For the text-containing cell, return its midpoint in [x, y] coordinate format. 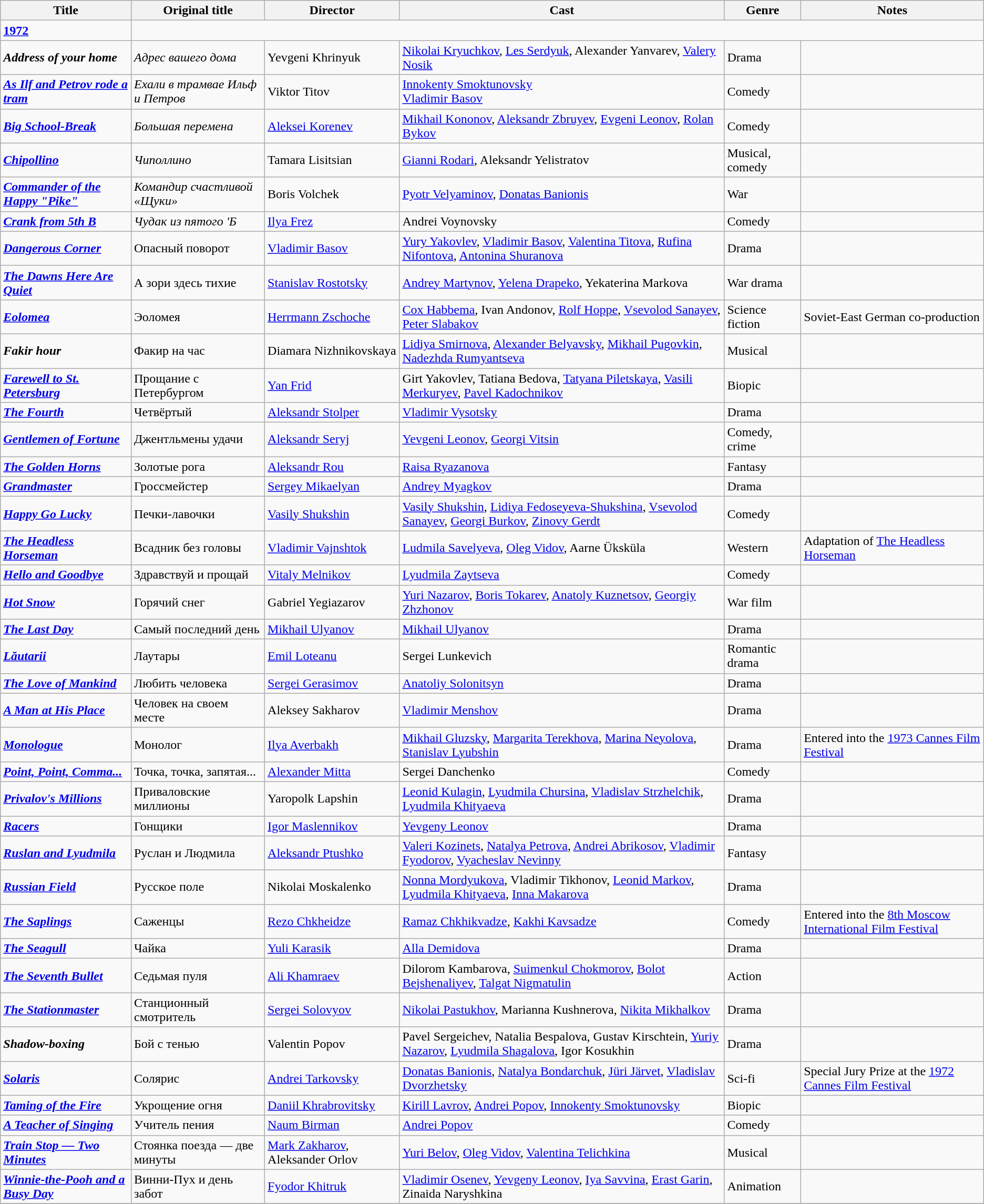
Станционный смотритель [198, 1010]
The Seventh Bullet [66, 975]
Adaptation of The Headless Horseman [893, 548]
The Seagull [66, 949]
Herrmann Zschoche [332, 316]
The Saplings [66, 922]
Title [66, 11]
Shadow-boxing [66, 1044]
Укрощение огня [198, 1105]
Igor Maslennikov [332, 826]
Hello and Goodbye [66, 575]
Happy Go Lucky [66, 514]
Ilya Frez [332, 221]
Farewell to St. Petersburg [66, 385]
Andrei Popov [562, 1125]
War drama [763, 283]
Золотые рога [198, 467]
Dilorom Kambarova, Suimenkul Chokmorov, Bolot Bejshenaliyev, Talgat Nigmatulin [562, 975]
Адрес вашего дома [198, 58]
Alexander Mitta [332, 771]
War film [763, 602]
Aleksandr Ptushko [332, 853]
Человек на своем месте [198, 711]
Здравствуй и прощай [198, 575]
Солярис [198, 1078]
Ali Khamraev [332, 975]
Эоломея [198, 316]
Notes [893, 11]
Eolomea [66, 316]
Raisa Ryazanova [562, 467]
Джентльмены удачи [198, 439]
Гонщики [198, 826]
Soviet-East German co-production [893, 316]
Монолог [198, 744]
Ехали в трамвае Ильф и Петров [198, 91]
Commander of the Happy "Pike" [66, 194]
Monologue [66, 744]
Учитель пения [198, 1125]
The Headless Horseman [66, 548]
Cast [562, 11]
Yuri Nazarov, Boris Tokarev, Anatoly Kuznetsov, Georgiy Zhzhonov [562, 602]
Leonid Kulagin, Lyudmila Chursina, Vladislav Strzhelchik, Lyudmila Khityaeva [562, 799]
Valentin Popov [332, 1044]
Romantic drama [763, 656]
Andrey Myagkov [562, 487]
Western [763, 548]
Lidiya Smirnova, Alexander Belyavsky, Mikhail Pugovkin, Nadezhda Rumyantseva [562, 351]
Большая перемена [198, 126]
Чудак из пятого 'Б [198, 221]
Entered into the 8th Moscow International Film Festival [893, 922]
Yuri Belov, Oleg Vidov, Valentina Telichkina [562, 1152]
1972 [66, 30]
Entered into the 1973 Cannes Film Festival [893, 744]
Vladimir Menshov [562, 711]
Valeri Kozinets, Natalya Petrova, Andrei Abrikosov, Vladimir Fyodorov, Vyacheslav Nevinny [562, 853]
А зори здесь тихие [198, 283]
Fyodor Khitruk [332, 1187]
Solaris [66, 1078]
Vasily Shukshin [332, 514]
Original title [198, 11]
War [763, 194]
Director [332, 11]
Чайка [198, 949]
Gabriel Yegiazarov [332, 602]
Печки-лавочки [198, 514]
Gianni Rodari, Aleksandr Yelistratov [562, 160]
Yan Frid [332, 385]
Русское поле [198, 887]
Genre [763, 11]
A Man at His Place [66, 711]
Andrei Voynovsky [562, 221]
The Love of Mankind [66, 683]
Sergei Solovyov [332, 1010]
Четвёртый [198, 413]
Privalov's Millions [66, 799]
Ramaz Chkhikvadze, Kakhi Kavsadze [562, 922]
Vladimir Basov [332, 248]
The Golden Horns [66, 467]
Donatas Banionis, Natalya Bondarchuk, Jüri Järvet, Vladislav Dvorzhetsky [562, 1078]
Aleksandr Seryj [332, 439]
Ludmila Savelyeva, Oleg Vidov, Aarne Üksküla [562, 548]
Animation [763, 1187]
Gentlemen of Fortune [66, 439]
Daniil Khrabrovitsky [332, 1105]
The Fourth [66, 413]
Ruslan and Lyudmila [66, 853]
Чиполлино [198, 160]
Point, Point, Comma... [66, 771]
Всадник без головы [198, 548]
Stanislav Rostotsky [332, 283]
Факир на час [198, 351]
Viktor Titov [332, 91]
Приваловские миллионы [198, 799]
Yevgeni Khrinyuk [332, 58]
Big School-Break [66, 126]
Nikolai Kryuchkov, Les Serdyuk, Alexander Yanvarev, Valery Nosik [562, 58]
Yuli Karasik [332, 949]
Винни-Пух и день забот [198, 1187]
Andrey Martynov, Yelena Drapeko, Yekaterina Markova [562, 283]
Taming of the Fire [66, 1105]
Aleksei Korenev [332, 126]
Гроссмейстер [198, 487]
Nikolai Moskalenko [332, 887]
Sergey Mikaelyan [332, 487]
Comedy, crime [763, 439]
The Last Day [66, 629]
Ilya Averbakh [332, 744]
Fakir hour [66, 351]
Aleksandr Stolper [332, 413]
Mikhail Kononov, Aleksandr Zbruyev, Evgeni Leonov, Rolan Bykov [562, 126]
Address of your home [66, 58]
Nonna Mordyukova, Vladimir Tikhonov, Leonid Markov, Lyudmila Khityaeva, Inna Makarova [562, 887]
Точка, точка, запятая... [198, 771]
Sergei Gerasimov [332, 683]
Руслан и Людмила [198, 853]
Sergei Danchenko [562, 771]
The Dawns Here Are Quiet [66, 283]
Yaropolk Lapshin [332, 799]
Vladimir Vysotsky [562, 413]
Vasily Shukshin, Lidiya Fedoseyeva-Shukshina, Vsevolod Sanayev, Georgi Burkov, Zinovy Gerdt [562, 514]
Стоянка поезда — две минуты [198, 1152]
Yevgeni Leonov, Georgi Vitsin [562, 439]
Sergei Lunkevich [562, 656]
Yury Yakovlev, Vladimir Basov, Valentina Titova, Rufina Nifontova, Antonina Shuranova [562, 248]
Vladimir Osenev, Yevgeny Leonov, Iya Savvina, Erast Garin, Zinaida Naryshkina [562, 1187]
As Ilf and Petrov rode a tram [66, 91]
Tamara Lisitsian [332, 160]
Седьмая пуля [198, 975]
Прощание с Петербургом [198, 385]
Crank from 5th B [66, 221]
Winnie-the-Pooh and a Busy Day [66, 1187]
The Stationmaster [66, 1010]
A Teacher of Singing [66, 1125]
Dangerous Corner [66, 248]
Kirill Lavrov, Andrei Popov, Innokenty Smoktunovsky [562, 1105]
Любить человека [198, 683]
Anatoliy Solonitsyn [562, 683]
Special Jury Prize at the 1972 Cannes Film Festival [893, 1078]
Alla Demidova [562, 949]
Бой с тенью [198, 1044]
Innokenty SmoktunovskyVladimir Basov [562, 91]
Science fiction [763, 316]
Самый последний день [198, 629]
Опасный поворот [198, 248]
Train Stop — Two Minutes [66, 1152]
Lăutarii [66, 656]
Andrei Tarkovsky [332, 1078]
Mark Zakharov, Aleksander Orlov [332, 1152]
Racers [66, 826]
Emil Loteanu [332, 656]
Саженцы [198, 922]
Горячий снег [198, 602]
Vitaly Melnikov [332, 575]
Yevgeny Leonov [562, 826]
Action [763, 975]
Naum Birman [332, 1125]
Лаутары [198, 656]
Lyudmila Zaytseva [562, 575]
Pavel Sergeichev, Natalia Bespalova, Gustav Kirschtein, Yuriy Nazarov, Lyudmila Shagalova, Igor Kosukhin [562, 1044]
Russian Field [66, 887]
Boris Volchek [332, 194]
Nikolai Pastukhov, Marianna Kushnerova, Nikita Mikhalkov [562, 1010]
Grandmaster [66, 487]
Aleksey Sakharov [332, 711]
Diamara Nizhnikovskaya [332, 351]
Hot Snow [66, 602]
Chipollino [66, 160]
Girt Yakovlev, Tatiana Bedova, Tatyana Piletskaya, Vasili Merkuryev, Pavel Kadochnikov [562, 385]
Mikhail Gluzsky, Margarita Terekhova, Marina Neyolova, Stanislav Lyubshin [562, 744]
Vladimir Vajnshtok [332, 548]
Pyotr Velyaminov, Donatas Banionis [562, 194]
Rezo Chkheidze [332, 922]
Командир счастливой «Щуки» [198, 194]
Aleksandr Rou [332, 467]
Cox Habbema, Ivan Andonov, Rolf Hoppe, Vsevolod Sanayev, Peter Slabakov [562, 316]
Musical, comedy [763, 160]
Sci-fi [763, 1078]
